Scan for the cell matching the given text and deliver its [X, Y] coordinate at center. 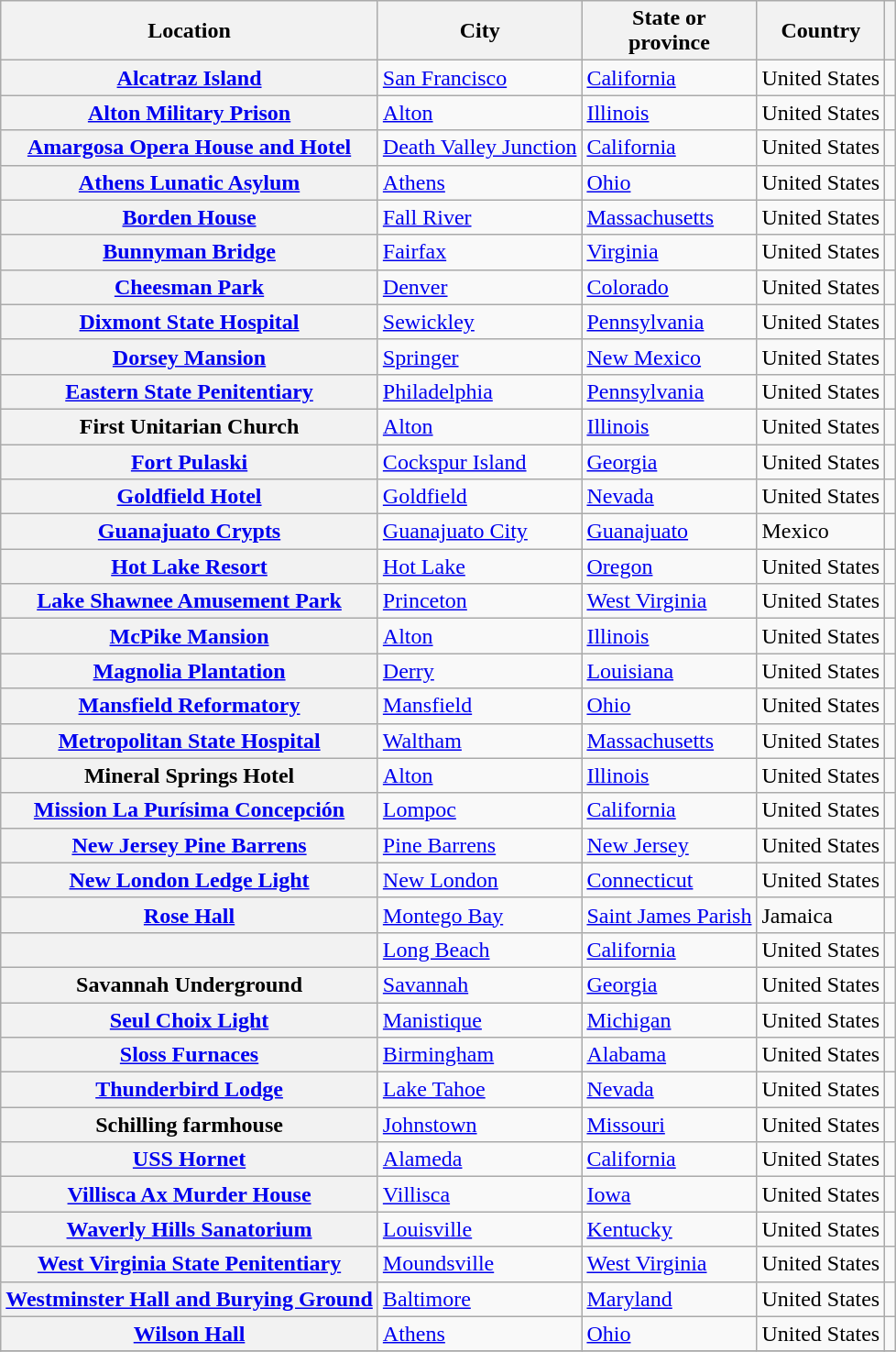
Schilling farmhouse [190, 1125]
Fort Pulaski [190, 461]
Waltham [480, 741]
Alcatraz Island [190, 78]
Pine Barrens [480, 845]
Metropolitan State Hospital [190, 741]
State orprovince [669, 31]
Louisiana [669, 671]
Lake Tahoe [480, 1090]
Mansfield [480, 706]
Derry [480, 671]
Westminster Hall and Burying Ground [190, 1299]
Moundsville [480, 1264]
Dixmont State Hospital [190, 322]
Guanajuato [669, 532]
Eastern State Penitentiary [190, 391]
Rose Hall [190, 915]
Mission La Purísima Concepción [190, 810]
Mexico [821, 532]
West Virginia State Penitentiary [190, 1264]
Philadelphia [480, 391]
Birmingham [480, 1055]
Location [190, 31]
Iowa [669, 1194]
Thunderbird Lodge [190, 1090]
Lake Shawnee Amusement Park [190, 601]
Mineral Springs Hotel [190, 775]
Mansfield Reformatory [190, 706]
Missouri [669, 1125]
Kentucky [669, 1229]
Guanajuato City [480, 532]
Princeton [480, 601]
Lompoc [480, 810]
USS Hornet [190, 1160]
Alton Military Prison [190, 113]
Goldfield Hotel [190, 497]
Sewickley [480, 322]
Death Valley Junction [480, 148]
Hot Lake [480, 566]
New London Ledge Light [190, 880]
Montego Bay [480, 915]
New London [480, 880]
New Jersey Pine Barrens [190, 845]
Denver [480, 287]
Louisville [480, 1229]
Long Beach [480, 950]
Goldfield [480, 497]
Johnstown [480, 1125]
Amargosa Opera House and Hotel [190, 148]
Country [821, 31]
Saint James Parish [669, 915]
Bunnyman Bridge [190, 252]
Athens Lunatic Asylum [190, 182]
Magnolia Plantation [190, 671]
Jamaica [821, 915]
Seul Choix Light [190, 1020]
San Francisco [480, 78]
Dorsey Mansion [190, 357]
Michigan [669, 1020]
Savannah Underground [190, 984]
Alameda [480, 1160]
Villisca [480, 1194]
Wilson Hall [190, 1334]
Sloss Furnaces [190, 1055]
Villisca Ax Murder House [190, 1194]
New Mexico [669, 357]
Virginia [669, 252]
Alabama [669, 1055]
Savannah [480, 984]
Cheesman Park [190, 287]
McPike Mansion [190, 636]
Springer [480, 357]
Cockspur Island [480, 461]
Waverly Hills Sanatorium [190, 1229]
Manistique [480, 1020]
First Unitarian Church [190, 426]
Oregon [669, 566]
Guanajuato Crypts [190, 532]
Baltimore [480, 1299]
Maryland [669, 1299]
Borden House [190, 217]
Connecticut [669, 880]
Fairfax [480, 252]
City [480, 31]
Fall River [480, 217]
Hot Lake Resort [190, 566]
New Jersey [669, 845]
Colorado [669, 287]
